Search for the cell housing the specified text and yield its [X, Y] center coordinate. 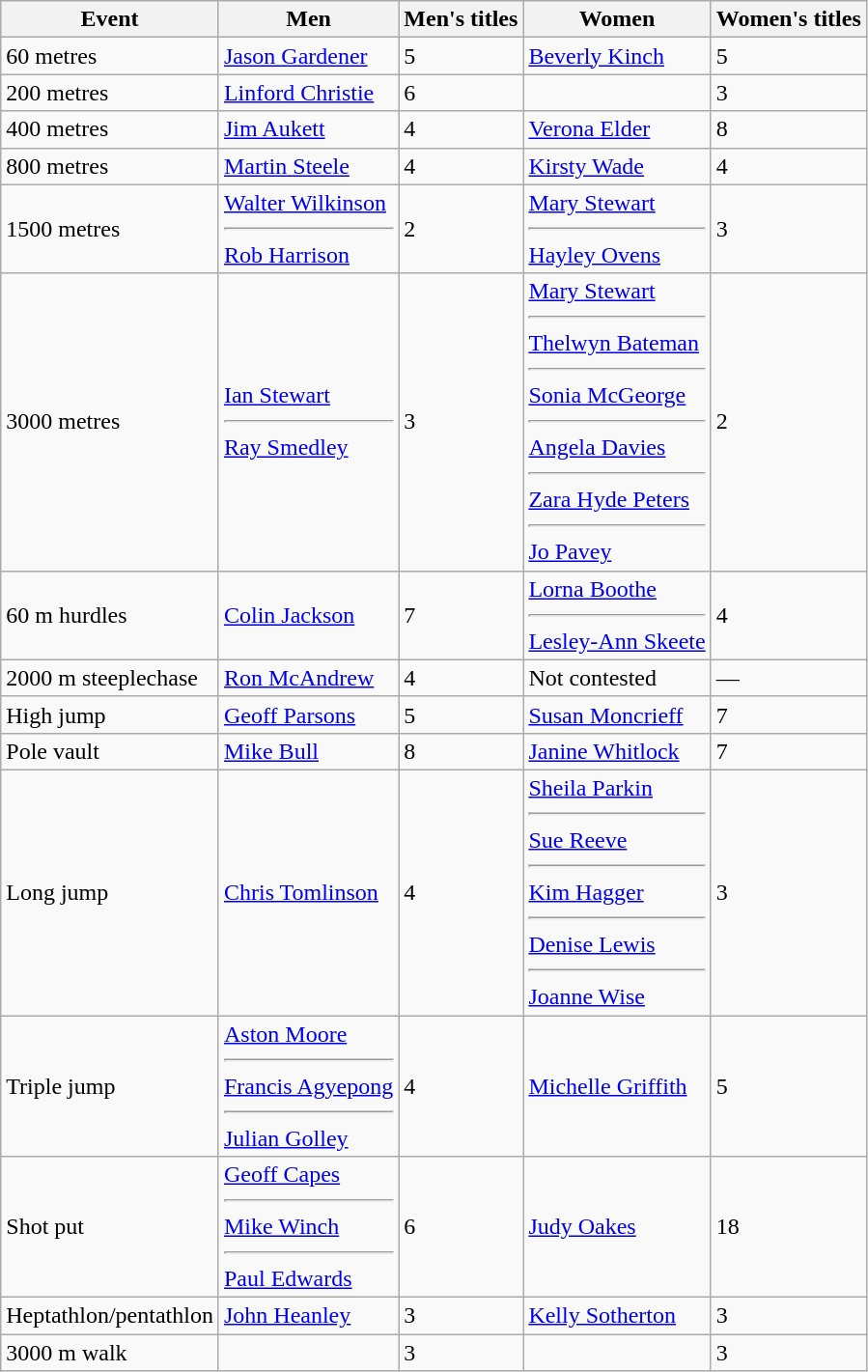
Triple jump [110, 1086]
18 [788, 1227]
Lorna BootheLesley-Ann Skeete [617, 615]
Linford Christie [308, 93]
200 metres [110, 93]
Event [110, 19]
400 metres [110, 129]
60 metres [110, 56]
60 m hurdles [110, 615]
Aston MooreFrancis AgyepongJulian Golley [308, 1086]
Not contested [617, 678]
Men [308, 19]
Walter WilkinsonRob Harrison [308, 229]
Shot put [110, 1227]
Women [617, 19]
3000 metres [110, 422]
2000 m steeplechase [110, 678]
Mary StewartHayley Ovens [617, 229]
1500 metres [110, 229]
— [788, 678]
Martin Steele [308, 166]
Janine Whitlock [617, 751]
Jason Gardener [308, 56]
Pole vault [110, 751]
Sheila ParkinSue ReeveKim HaggerDenise LewisJoanne Wise [617, 892]
High jump [110, 714]
Jim Aukett [308, 129]
Long jump [110, 892]
Mary StewartThelwyn BatemanSonia McGeorgeAngela DaviesZara Hyde PetersJo Pavey [617, 422]
Women's titles [788, 19]
John Heanley [308, 1316]
Chris Tomlinson [308, 892]
Geoff CapesMike WinchPaul Edwards [308, 1227]
Beverly Kinch [617, 56]
Colin Jackson [308, 615]
Heptathlon/pentathlon [110, 1316]
Kelly Sotherton [617, 1316]
Men's titles [462, 19]
Geoff Parsons [308, 714]
Michelle Griffith [617, 1086]
Ron McAndrew [308, 678]
Susan Moncrieff [617, 714]
Judy Oakes [617, 1227]
Ian StewartRay Smedley [308, 422]
800 metres [110, 166]
3000 m walk [110, 1353]
Kirsty Wade [617, 166]
Verona Elder [617, 129]
Mike Bull [308, 751]
